Locate the cell with the specified text and output its [X, Y] center coordinate. 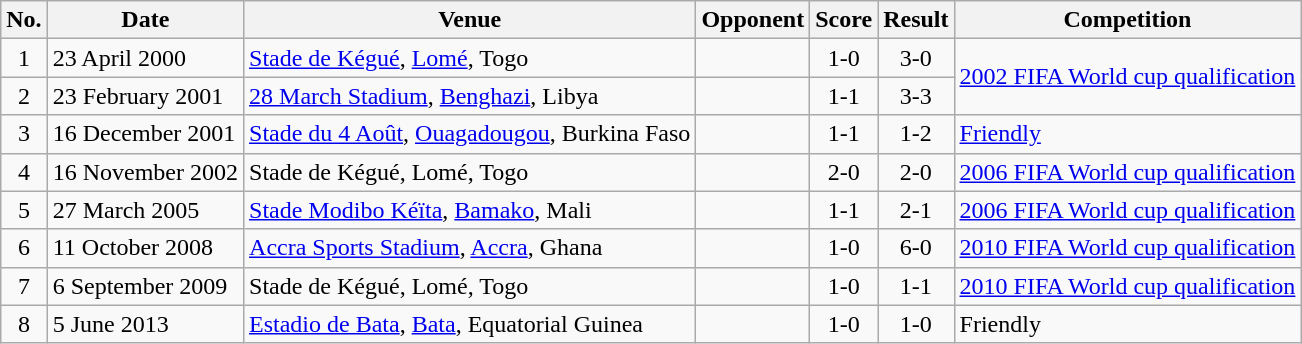
3-0 [916, 58]
No. [24, 20]
2-1 [916, 210]
Date [145, 20]
1 [24, 58]
11 October 2008 [145, 248]
5 June 2013 [145, 324]
5 [24, 210]
28 March Stadium, Benghazi, Libya [470, 96]
27 March 2005 [145, 210]
Estadio de Bata, Bata, Equatorial Guinea [470, 324]
Accra Sports Stadium, Accra, Ghana [470, 248]
6-0 [916, 248]
1-2 [916, 134]
3 [24, 134]
16 November 2002 [145, 172]
3-3 [916, 96]
8 [24, 324]
Stade du 4 Août, Ouagadougou, Burkina Faso [470, 134]
Competition [1128, 20]
Stade Modibo Kéïta, Bamako, Mali [470, 210]
Score [844, 20]
Result [916, 20]
2002 FIFA World cup qualification [1128, 77]
Opponent [753, 20]
6 [24, 248]
23 February 2001 [145, 96]
Venue [470, 20]
6 September 2009 [145, 286]
2 [24, 96]
4 [24, 172]
16 December 2001 [145, 134]
23 April 2000 [145, 58]
7 [24, 286]
